Return [X, Y] of the center of cell containing provided text 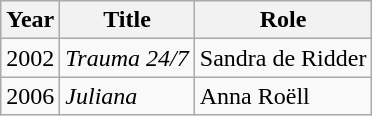
Anna Roëll [283, 96]
Juliana [127, 96]
2006 [30, 96]
Year [30, 20]
Title [127, 20]
2002 [30, 58]
Sandra de Ridder [283, 58]
Trauma 24/7 [127, 58]
Role [283, 20]
